Find where the given text appears and provide that cell's center as [X, Y] coordinate. 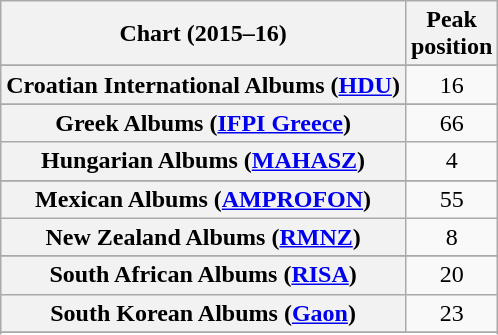
New Zealand Albums (RMNZ) [204, 237]
4 [451, 161]
Greek Albums (IFPI Greece) [204, 123]
Chart (2015–16) [204, 34]
16 [451, 85]
Mexican Albums (AMPROFON) [204, 199]
55 [451, 199]
Peakposition [451, 34]
Hungarian Albums (MAHASZ) [204, 161]
South Korean Albums (Gaon) [204, 313]
Croatian International Albums (HDU) [204, 85]
8 [451, 237]
66 [451, 123]
South African Albums (RISA) [204, 275]
20 [451, 275]
23 [451, 313]
